Extract the [x, y] coordinate from the center of the cell holding the provided text.  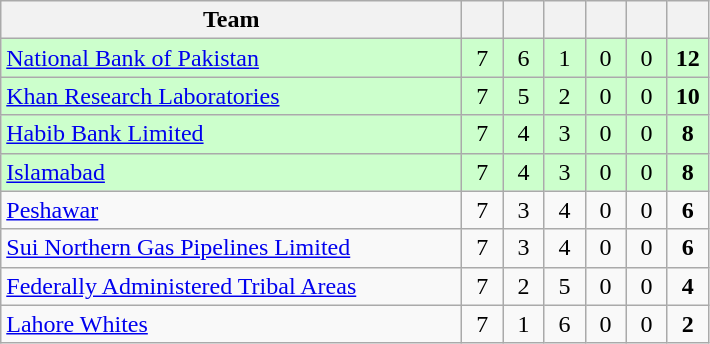
Sui Northern Gas Pipelines Limited [232, 248]
Lahore Whites [232, 324]
10 [688, 96]
12 [688, 58]
Federally Administered Tribal Areas [232, 286]
Khan Research Laboratories [232, 96]
Islamabad [232, 172]
Habib Bank Limited [232, 134]
Team [232, 20]
Peshawar [232, 210]
National Bank of Pakistan [232, 58]
